For the text-containing cell, return its midpoint in [X, Y] coordinate format. 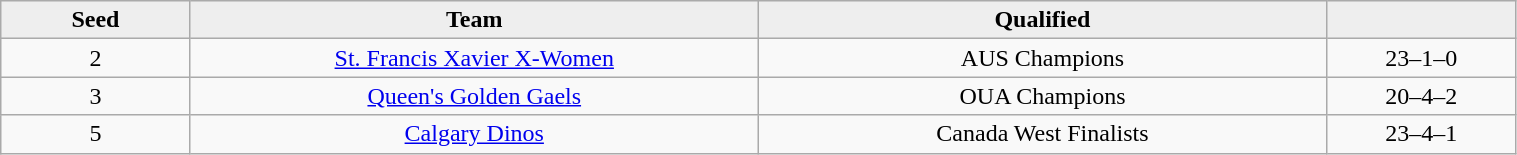
Seed [96, 20]
St. Francis Xavier X-Women [474, 58]
Calgary Dinos [474, 134]
23–1–0 [1422, 58]
5 [96, 134]
23–4–1 [1422, 134]
3 [96, 96]
AUS Champions [1042, 58]
20–4–2 [1422, 96]
Qualified [1042, 20]
Queen's Golden Gaels [474, 96]
OUA Champions [1042, 96]
Team [474, 20]
Canada West Finalists [1042, 134]
2 [96, 58]
